Pinpoint the cell where the given text exists, returning its [X, Y] midpoint coordinate. 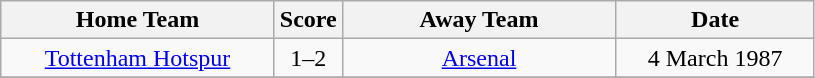
Arsenal [479, 58]
Score [308, 20]
4 March 1987 [716, 58]
Date [716, 20]
Tottenham Hotspur [138, 58]
1–2 [308, 58]
Away Team [479, 20]
Home Team [138, 20]
